Extract the [x, y] coordinate from the center of the cell holding the provided text.  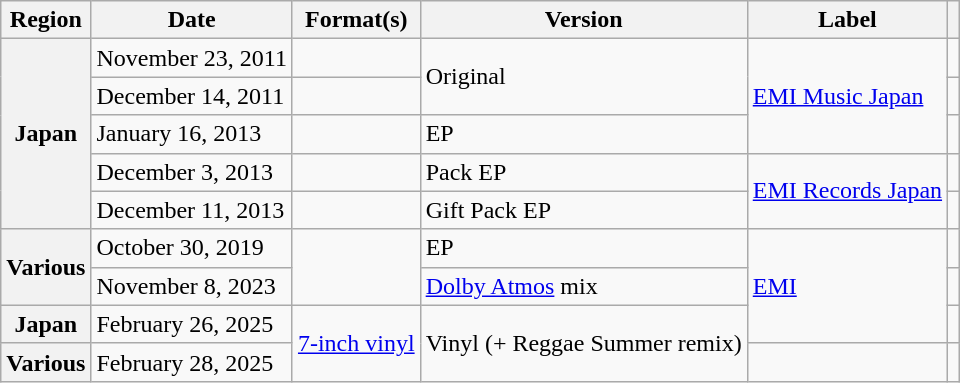
EMI Music Japan [847, 96]
Gift Pack EP [584, 210]
December 11, 2013 [192, 210]
November 23, 2011 [192, 58]
November 8, 2023 [192, 286]
Vinyl (+ Reggae Summer remix) [584, 343]
Date [192, 20]
Region [46, 20]
Format(s) [356, 20]
December 3, 2013 [192, 172]
Version [584, 20]
7-inch vinyl [356, 343]
January 16, 2013 [192, 134]
Label [847, 20]
Dolby Atmos mix [584, 286]
EMI Records Japan [847, 191]
October 30, 2019 [192, 248]
December 14, 2011 [192, 96]
February 28, 2025 [192, 362]
EMI [847, 286]
February 26, 2025 [192, 324]
Pack EP [584, 172]
Original [584, 77]
